Provide the [X, Y] coordinate of the cell's center where the given text is located.  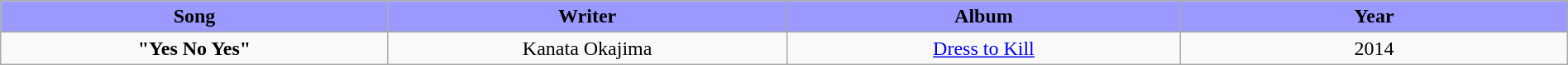
Song [194, 17]
Dress to Kill [984, 48]
"Yes No Yes" [194, 48]
Year [1374, 17]
Kanata Okajima [587, 48]
2014 [1374, 48]
Writer [587, 17]
Album [984, 17]
